Scan for the cell matching the given text and deliver its (X, Y) coordinate at center. 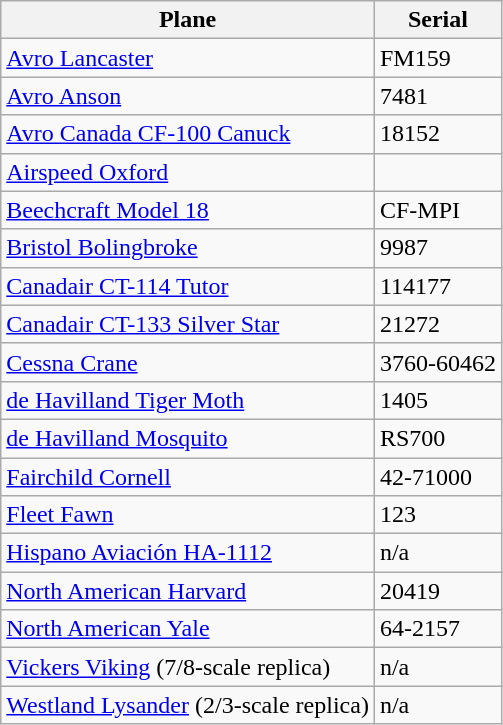
Vickers Viking (7/8-scale replica) (188, 667)
42-71000 (438, 477)
Canadair CT-133 Silver Star (188, 324)
21272 (438, 324)
123 (438, 515)
114177 (438, 286)
Beechcraft Model 18 (188, 210)
Cessna Crane (188, 362)
Westland Lysander (2/3-scale replica) (188, 705)
RS700 (438, 438)
20419 (438, 591)
18152 (438, 134)
Airspeed Oxford (188, 172)
de Havilland Mosquito (188, 438)
Fleet Fawn (188, 515)
7481 (438, 96)
North American Yale (188, 629)
3760-60462 (438, 362)
Avro Anson (188, 96)
Fairchild Cornell (188, 477)
CF-MPI (438, 210)
Bristol Bolingbroke (188, 248)
Hispano Aviación HA-1112 (188, 553)
Canadair CT-114 Tutor (188, 286)
Avro Canada CF-100 Canuck (188, 134)
64-2157 (438, 629)
FM159 (438, 58)
9987 (438, 248)
Avro Lancaster (188, 58)
Serial (438, 20)
1405 (438, 400)
de Havilland Tiger Moth (188, 400)
Plane (188, 20)
North American Harvard (188, 591)
